Provide the [x, y] coordinate of the cell's center where the given text is located.  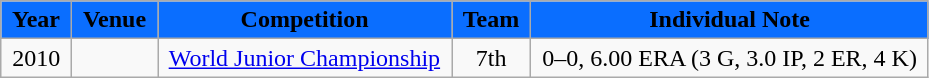
Venue [115, 20]
Year [36, 20]
0–0, 6.00 ERA (3 G, 3.0 IP, 2 ER, 4 K) [730, 58]
Individual Note [730, 20]
Team [492, 20]
Competition [305, 20]
2010 [36, 58]
World Junior Championship [305, 58]
7th [492, 58]
